Return the (X, Y) coordinate for the center point of the cell that contains the specified text.  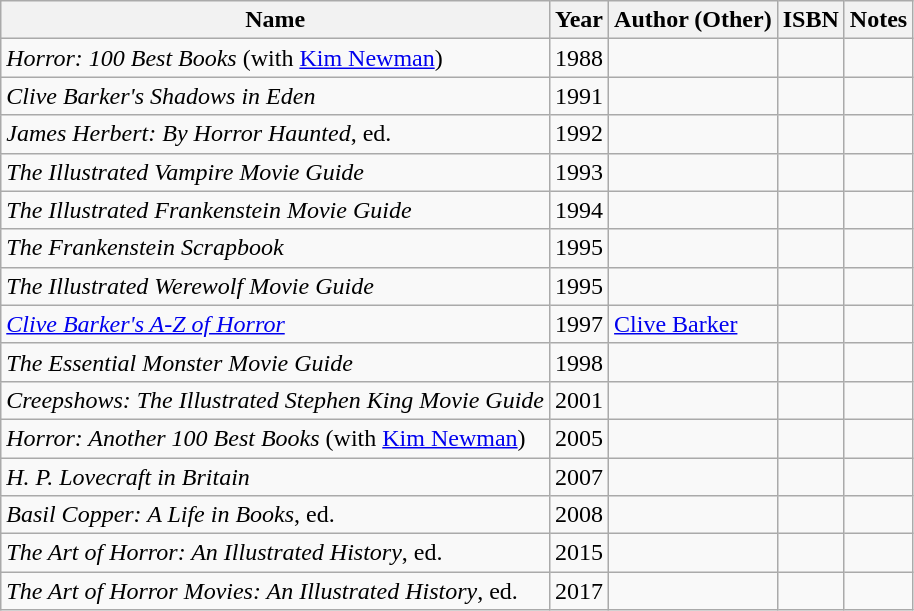
Horror: 100 Best Books (with Kim Newman) (276, 58)
The Illustrated Frankenstein Movie Guide (276, 210)
Clive Barker (694, 324)
The Illustrated Vampire Movie Guide (276, 172)
2008 (580, 515)
1994 (580, 210)
1991 (580, 96)
The Illustrated Werewolf Movie Guide (276, 286)
1997 (580, 324)
H. P. Lovecraft in Britain (276, 477)
Horror: Another 100 Best Books (with Kim Newman) (276, 438)
The Frankenstein Scrapbook (276, 248)
1992 (580, 134)
2007 (580, 477)
Creepshows: The Illustrated Stephen King Movie Guide (276, 400)
2015 (580, 553)
Basil Copper: A Life in Books, ed. (276, 515)
Author (Other) (694, 20)
Year (580, 20)
Clive Barker's A-Z of Horror (276, 324)
1988 (580, 58)
1998 (580, 362)
Clive Barker's Shadows in Eden (276, 96)
2005 (580, 438)
2017 (580, 591)
1993 (580, 172)
Notes (878, 20)
2001 (580, 400)
The Art of Horror: An Illustrated History, ed. (276, 553)
Name (276, 20)
The Art of Horror Movies: An Illustrated History, ed. (276, 591)
The Essential Monster Movie Guide (276, 362)
James Herbert: By Horror Haunted, ed. (276, 134)
ISBN (810, 20)
